Provide the [x, y] coordinate of the cell's center where the given text is located.  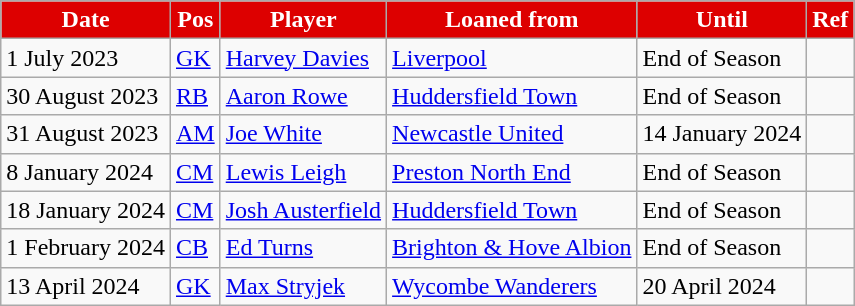
Aaron Rowe [303, 96]
Loaned from [512, 20]
Until [722, 20]
20 April 2024 [722, 286]
31 August 2023 [86, 134]
30 August 2023 [86, 96]
Joe White [303, 134]
Wycombe Wanderers [512, 286]
Ed Turns [303, 248]
Liverpool [512, 58]
13 April 2024 [86, 286]
Date [86, 20]
Ref [830, 20]
1 February 2024 [86, 248]
CB [195, 248]
AM [195, 134]
Player [303, 20]
Max Stryjek [303, 286]
Newcastle United [512, 134]
Pos [195, 20]
1 July 2023 [86, 58]
Brighton & Hove Albion [512, 248]
14 January 2024 [722, 134]
Lewis Leigh [303, 172]
RB [195, 96]
8 January 2024 [86, 172]
Josh Austerfield [303, 210]
Harvey Davies [303, 58]
Preston North End [512, 172]
18 January 2024 [86, 210]
